Determine the (X, Y) coordinate at the center of the cell enclosing the given text.  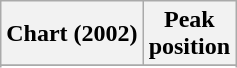
Peak position (189, 34)
Chart (2002) (72, 34)
